Search for the cell housing the specified text and yield its [X, Y] center coordinate. 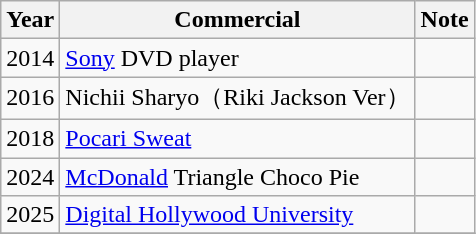
McDonald Triangle Choco Pie [238, 177]
2018 [30, 138]
Pocari Sweat [238, 138]
2025 [30, 215]
2024 [30, 177]
Year [30, 20]
Note [444, 20]
2014 [30, 58]
Digital Hollywood University [238, 215]
Commercial [238, 20]
Sony DVD player [238, 58]
2016 [30, 98]
Nichii Sharyo（Riki Jackson Ver） [238, 98]
